Detect which cell encompasses the target text, then output its (X, Y) center coordinate. 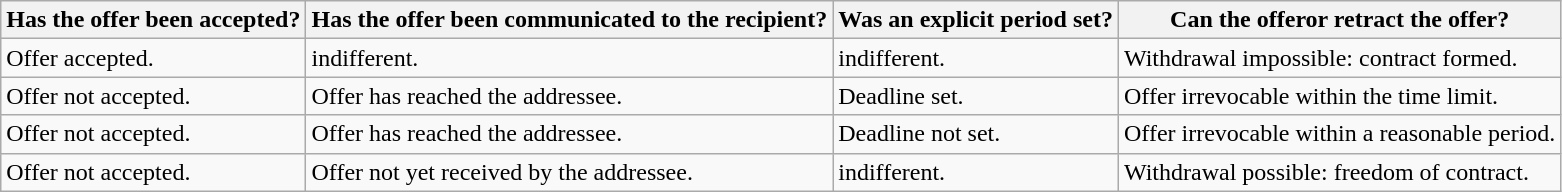
Has the offer been accepted? (154, 20)
Offer not yet received by the addressee. (570, 172)
Deadline set. (976, 96)
Deadline not set. (976, 134)
Offer irrevocable within a reasonable period. (1339, 134)
Can the offeror retract the offer? (1339, 20)
Withdrawal possible: freedom of contract. (1339, 172)
Offer irrevocable within the time limit. (1339, 96)
Withdrawal impossible: contract formed. (1339, 58)
Was an explicit period set? (976, 20)
Offer accepted. (154, 58)
Has the offer been communicated to the recipient? (570, 20)
